Find where the given text appears and provide that cell's center as [X, Y] coordinate. 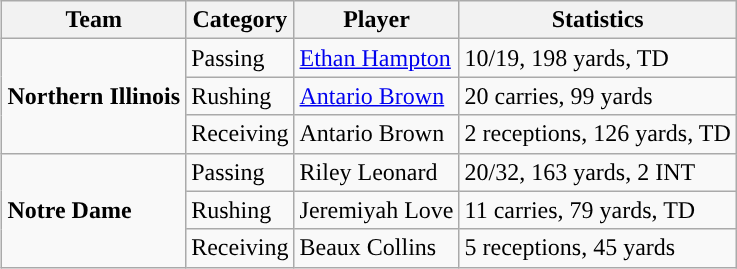
Notre Dame [94, 210]
Northern Illinois [94, 96]
2 receptions, 126 yards, TD [598, 134]
Category [240, 20]
10/19, 198 yards, TD [598, 58]
Riley Leonard [376, 172]
Ethan Hampton [376, 58]
11 carries, 79 yards, TD [598, 210]
Team [94, 20]
5 receptions, 45 yards [598, 248]
Beaux Collins [376, 248]
Statistics [598, 20]
20/32, 163 yards, 2 INT [598, 172]
20 carries, 99 yards [598, 96]
Jeremiyah Love [376, 210]
Player [376, 20]
